Scan for the cell matching the given text and deliver its (x, y) coordinate at center. 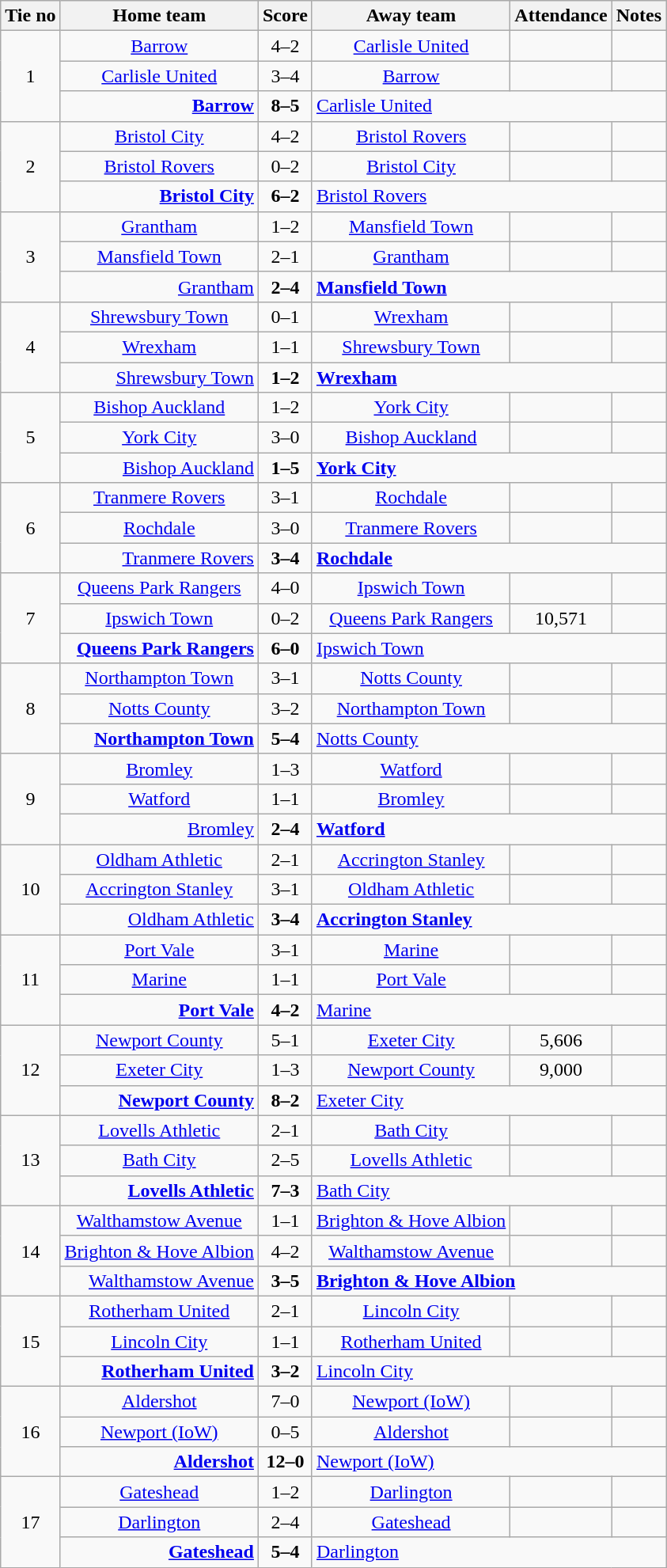
2–5 (285, 1160)
9,000 (561, 1070)
10,571 (561, 618)
6–2 (285, 196)
1 (30, 76)
10 (30, 889)
2 (30, 166)
9 (30, 799)
Attendance (561, 16)
7 (30, 618)
5,606 (561, 1040)
8 (30, 708)
5–1 (285, 1040)
3–5 (285, 1281)
13 (30, 1160)
17 (30, 1522)
0–5 (285, 1432)
7–3 (285, 1190)
Score (285, 16)
7–0 (285, 1402)
15 (30, 1341)
3 (30, 256)
14 (30, 1251)
8–5 (285, 106)
6–0 (285, 648)
1–5 (285, 468)
8–2 (285, 1100)
16 (30, 1432)
Away team (411, 16)
Tie no (30, 16)
6 (30, 528)
0–1 (285, 317)
5 (30, 438)
12–0 (285, 1462)
Notes (639, 16)
Home team (159, 16)
11 (30, 980)
4–0 (285, 588)
4 (30, 347)
12 (30, 1070)
